Capture the cell that displays the provided text and extract its [X, Y] central coordinate. 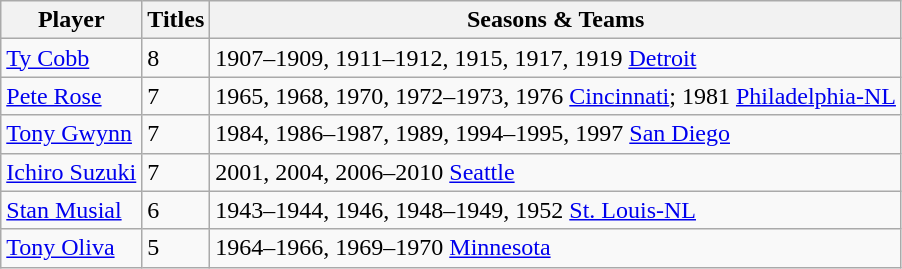
1965, 1968, 1970, 1972–1973, 1976 Cincinnati; 1981 Philadelphia-NL [556, 96]
Tony Gwynn [72, 134]
Player [72, 20]
1907–1909, 1911–1912, 1915, 1917, 1919 Detroit [556, 58]
5 [176, 248]
Stan Musial [72, 210]
Ty Cobb [72, 58]
1964–1966, 1969–1970 Minnesota [556, 248]
Seasons & Teams [556, 20]
8 [176, 58]
Ichiro Suzuki [72, 172]
6 [176, 210]
2001, 2004, 2006–2010 Seattle [556, 172]
Titles [176, 20]
1943–1944, 1946, 1948–1949, 1952 St. Louis-NL [556, 210]
1984, 1986–1987, 1989, 1994–1995, 1997 San Diego [556, 134]
Pete Rose [72, 96]
Tony Oliva [72, 248]
